For the text-containing cell, return its midpoint in [x, y] coordinate format. 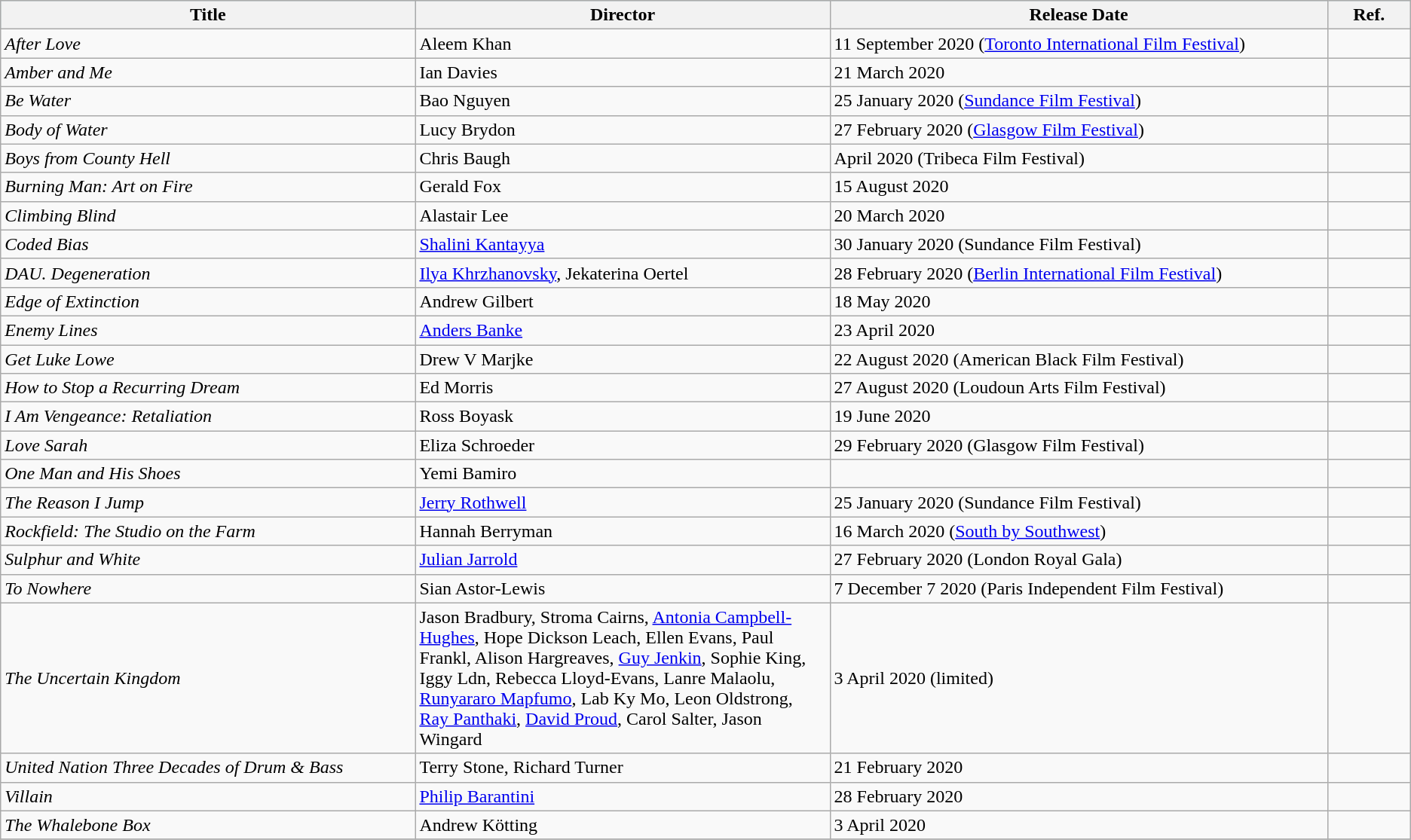
One Man and His Shoes [208, 474]
The Uncertain Kingdom [208, 678]
Get Luke Lowe [208, 359]
Rockfield: The Studio on the Farm [208, 531]
Body of Water [208, 130]
27 August 2020 (Loudoun Arts Film Festival) [1079, 388]
Terry Stone, Richard Turner [623, 768]
Yemi Bamiro [623, 474]
19 June 2020 [1079, 417]
I Am Vengeance: Retaliation [208, 417]
Julian Jarrold [623, 560]
28 February 2020 [1079, 796]
Boys from County Hell [208, 158]
30 January 2020 (Sundance Film Festival) [1079, 244]
Sian Astor-Lewis [623, 588]
Andrew Gilbert [623, 301]
Alastair Lee [623, 215]
Director [623, 15]
Philip Barantini [623, 796]
Ed Morris [623, 388]
April 2020 (Tribeca Film Festival) [1079, 158]
Love Sarah [208, 445]
Enemy Lines [208, 330]
Ilya Khrzhanovsky, Jekaterina Oertel [623, 273]
23 April 2020 [1079, 330]
Release Date [1079, 15]
After Love [208, 44]
Eliza Schroeder [623, 445]
15 August 2020 [1079, 187]
Sulphur and White [208, 560]
Ian Davies [623, 72]
United Nation Three Decades of Drum & Bass [208, 768]
Climbing Blind [208, 215]
11 September 2020 (Toronto International Film Festival) [1079, 44]
21 March 2020 [1079, 72]
7 December 7 2020 (Paris Independent Film Festival) [1079, 588]
Burning Man: Art on Fire [208, 187]
Title [208, 15]
Andrew Kötting [623, 825]
3 April 2020 (limited) [1079, 678]
16 March 2020 (South by Southwest) [1079, 531]
Edge of Extinction [208, 301]
18 May 2020 [1079, 301]
Shalini Kantayya [623, 244]
Gerald Fox [623, 187]
27 February 2020 (Glasgow Film Festival) [1079, 130]
Lucy Brydon [623, 130]
To Nowhere [208, 588]
Jerry Rothwell [623, 502]
Coded Bias [208, 244]
Ross Boyask [623, 417]
21 February 2020 [1079, 768]
Ref. [1369, 15]
28 February 2020 (Berlin International Film Festival) [1079, 273]
DAU. Degeneration [208, 273]
Bao Nguyen [623, 101]
Drew V Marjke [623, 359]
Amber and Me [208, 72]
Hannah Berryman [623, 531]
20 March 2020 [1079, 215]
The Reason I Jump [208, 502]
How to Stop a Recurring Dream [208, 388]
The Whalebone Box [208, 825]
27 February 2020 (London Royal Gala) [1079, 560]
Aleem Khan [623, 44]
Be Water [208, 101]
29 February 2020 (Glasgow Film Festival) [1079, 445]
Chris Baugh [623, 158]
3 April 2020 [1079, 825]
22 August 2020 (American Black Film Festival) [1079, 359]
Villain [208, 796]
Anders Banke [623, 330]
